Return (x, y) of the center of cell containing provided text 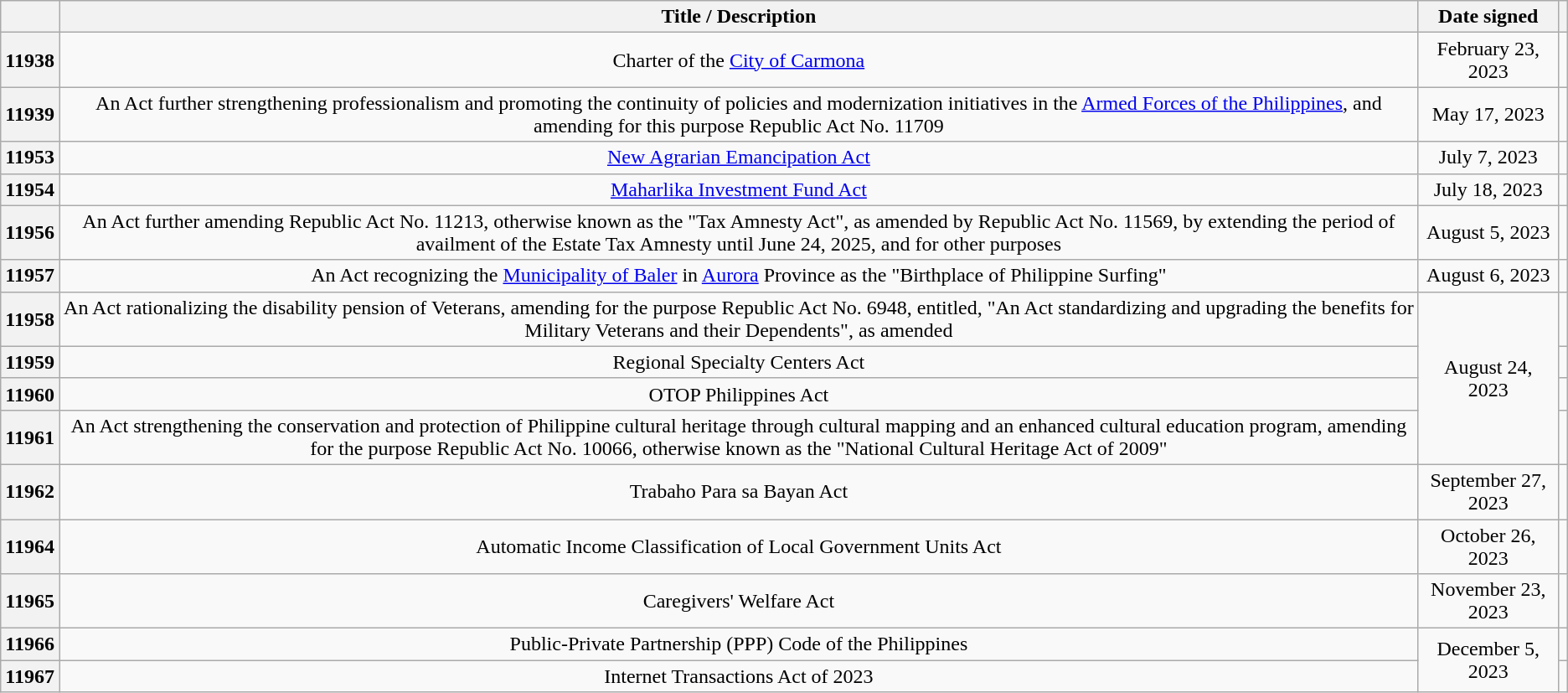
11956 (30, 233)
February 23, 2023 (1488, 60)
11967 (30, 676)
Trabaho Para sa Bayan Act (739, 491)
Automatic Income Classification of Local Government Units Act (739, 546)
11958 (30, 318)
Caregivers' Welfare Act (739, 602)
May 17, 2023 (1488, 114)
Public-Private Partnership (PPP) Code of the Philippines (739, 644)
July 7, 2023 (1488, 158)
December 5, 2023 (1488, 660)
11965 (30, 602)
11959 (30, 362)
August 6, 2023 (1488, 276)
11962 (30, 491)
11961 (30, 437)
11957 (30, 276)
Internet Transactions Act of 2023 (739, 676)
July 18, 2023 (1488, 189)
11953 (30, 158)
August 24, 2023 (1488, 378)
Regional Specialty Centers Act (739, 362)
October 26, 2023 (1488, 546)
Title / Description (739, 17)
Charter of the City of Carmona (739, 60)
11960 (30, 394)
An Act recognizing the Municipality of Baler in Aurora Province as the "Birthplace of Philippine Surfing" (739, 276)
OTOP Philippines Act (739, 394)
New Agrarian Emancipation Act (739, 158)
11954 (30, 189)
August 5, 2023 (1488, 233)
11938 (30, 60)
11966 (30, 644)
Date signed (1488, 17)
Maharlika Investment Fund Act (739, 189)
11964 (30, 546)
September 27, 2023 (1488, 491)
November 23, 2023 (1488, 602)
11939 (30, 114)
